For the text-containing cell, return its midpoint in (x, y) coordinate format. 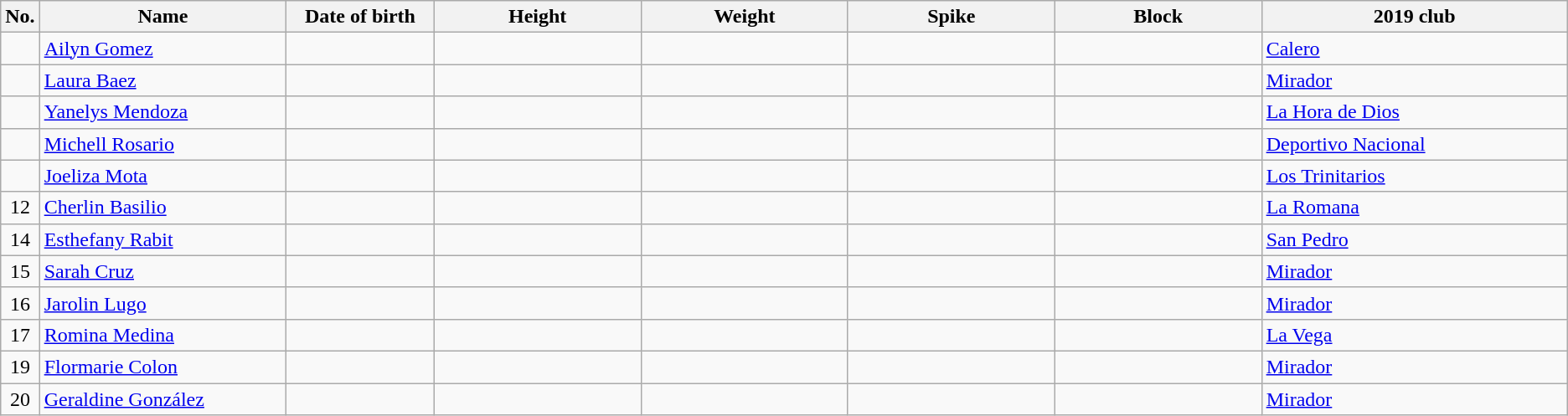
Ailyn Gomez (162, 49)
20 (20, 399)
Height (538, 17)
Romina Medina (162, 335)
15 (20, 271)
Joeliza Mota (162, 176)
Sarah Cruz (162, 271)
La Romana (1414, 208)
Block (1158, 17)
San Pedro (1414, 239)
Michell Rosario (162, 144)
12 (20, 208)
Deportivo Nacional (1414, 144)
Cherlin Basilio (162, 208)
Calero (1414, 49)
Geraldine González (162, 399)
Weight (744, 17)
Date of birth (360, 17)
Los Trinitarios (1414, 176)
Jarolin Lugo (162, 303)
19 (20, 367)
17 (20, 335)
No. (20, 17)
2019 club (1414, 17)
14 (20, 239)
16 (20, 303)
Spike (952, 17)
Flormarie Colon (162, 367)
Laura Baez (162, 80)
Name (162, 17)
La Vega (1414, 335)
Esthefany Rabit (162, 239)
La Hora de Dios (1414, 112)
Yanelys Mendoza (162, 112)
